Pinpoint the cell where the given text exists, returning its [X, Y] midpoint coordinate. 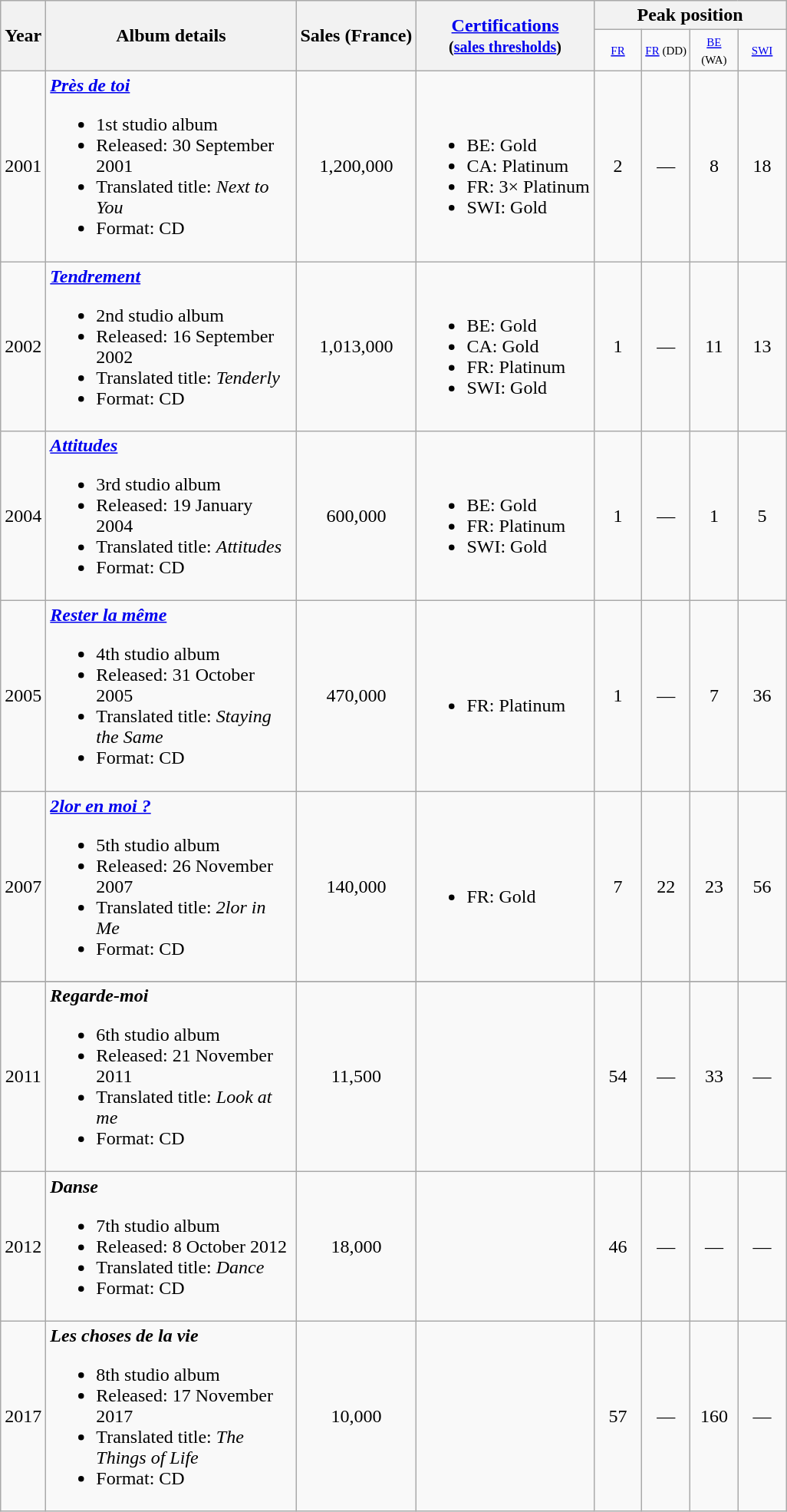
Les choses de la vie8th studio albumReleased: 17 November 2017Translated title: The Things of LifeFormat: CD [171, 1416]
54 [618, 1077]
Danse7th studio albumReleased: 8 October 2012Translated title: DanceFormat: CD [171, 1246]
11 [715, 347]
2002 [23, 347]
Certifications(sales thresholds) [505, 36]
33 [715, 1077]
8 [715, 166]
Attitudes3rd studio albumReleased: 19 January 2004Translated title: AttitudesFormat: CD [171, 516]
56 [762, 886]
FR (DD) [666, 51]
2lor en moi ?5th studio albumReleased: 26 November 2007Translated title: 2lor in MeFormat: CD [171, 886]
46 [618, 1246]
Album details [171, 36]
Rester la même4th studio albumReleased: 31 October 2005Translated title: Staying the SameFormat: CD [171, 696]
Près de toi1st studio albumReleased: 30 September 2001Translated title: Next to YouFormat: CD [171, 166]
2012 [23, 1246]
22 [666, 886]
FR: Platinum [505, 696]
2017 [23, 1416]
36 [762, 696]
Regarde-moi6th studio albumReleased: 21 November 2011Translated title: Look at meFormat: CD [171, 1077]
57 [618, 1416]
Tendrement2nd studio albumReleased: 16 September 2002Translated title: TenderlyFormat: CD [171, 347]
160 [715, 1416]
2005 [23, 696]
11,500 [356, 1077]
470,000 [356, 696]
18,000 [356, 1246]
2001 [23, 166]
140,000 [356, 886]
BE: GoldCA: GoldFR: PlatinumSWI: Gold [505, 347]
SWI [762, 51]
18 [762, 166]
FR [618, 51]
10,000 [356, 1416]
FR: Gold [505, 886]
2007 [23, 886]
1,013,000 [356, 347]
1,200,000 [356, 166]
2011 [23, 1077]
BE: GoldFR: PlatinumSWI: Gold [505, 516]
5 [762, 516]
BE (WA) [715, 51]
BE: GoldCA: PlatinumFR: 3× PlatinumSWI: Gold [505, 166]
2 [618, 166]
600,000 [356, 516]
13 [762, 347]
Peak position [690, 15]
2004 [23, 516]
Sales (France) [356, 36]
Year [23, 36]
23 [715, 886]
